Find where the given text appears and provide that cell's center as [x, y] coordinate. 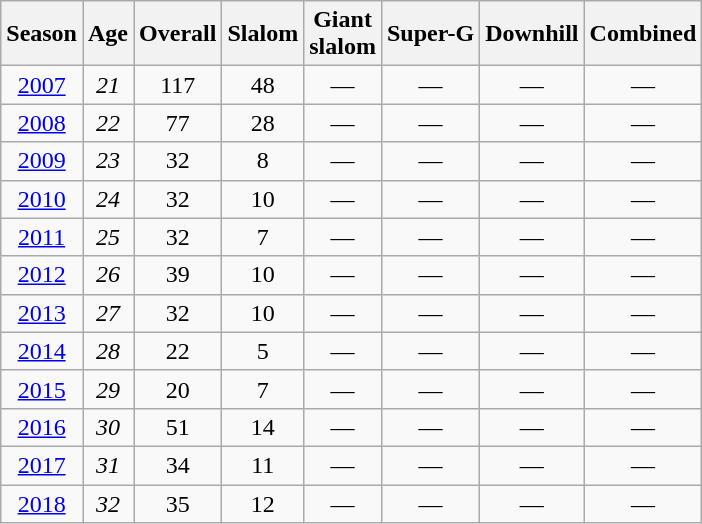
Season [42, 34]
8 [263, 161]
12 [263, 503]
27 [108, 313]
Giantslalom [343, 34]
21 [108, 85]
26 [108, 275]
117 [178, 85]
14 [263, 427]
Overall [178, 34]
2014 [42, 351]
20 [178, 389]
2013 [42, 313]
Super-G [430, 34]
77 [178, 123]
25 [108, 237]
Downhill [532, 34]
2008 [42, 123]
48 [263, 85]
2015 [42, 389]
2007 [42, 85]
30 [108, 427]
2018 [42, 503]
2016 [42, 427]
23 [108, 161]
31 [108, 465]
2012 [42, 275]
5 [263, 351]
2011 [42, 237]
29 [108, 389]
35 [178, 503]
51 [178, 427]
24 [108, 199]
2017 [42, 465]
34 [178, 465]
11 [263, 465]
Age [108, 34]
Combined [643, 34]
Slalom [263, 34]
2009 [42, 161]
39 [178, 275]
2010 [42, 199]
